Pinpoint the cell where the given text exists, returning its [x, y] midpoint coordinate. 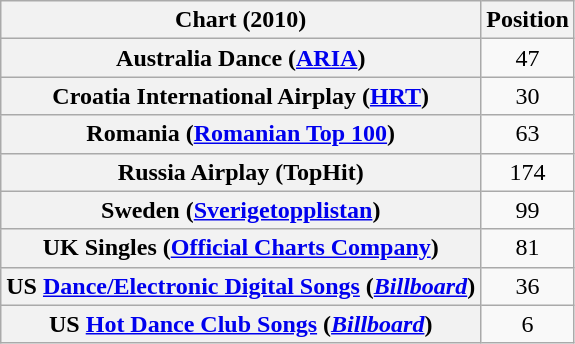
Croatia International Airplay (HRT) [241, 96]
Position [528, 20]
47 [528, 58]
US Hot Dance Club Songs (Billboard) [241, 324]
Chart (2010) [241, 20]
Russia Airplay (TopHit) [241, 172]
81 [528, 248]
99 [528, 210]
Australia Dance (ARIA) [241, 58]
US Dance/Electronic Digital Songs (Billboard) [241, 286]
36 [528, 286]
174 [528, 172]
UK Singles (Official Charts Company) [241, 248]
Romania (Romanian Top 100) [241, 134]
63 [528, 134]
6 [528, 324]
Sweden (Sverigetopplistan) [241, 210]
30 [528, 96]
